Scan for the cell matching the given text and deliver its [x, y] coordinate at center. 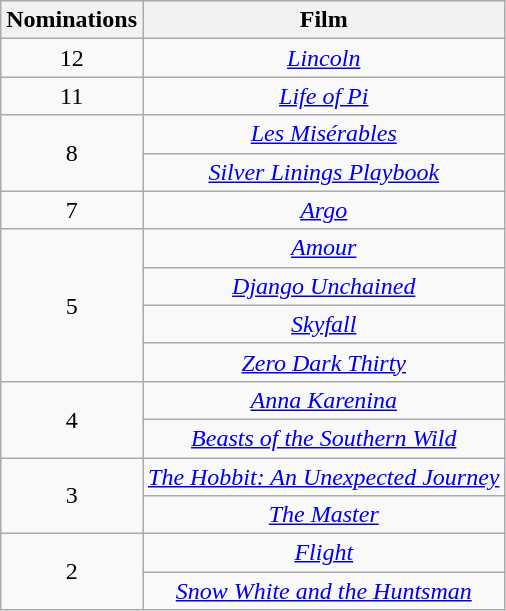
2 [72, 572]
Life of Pi [324, 96]
7 [72, 210]
4 [72, 419]
Amour [324, 248]
Lincoln [324, 58]
Film [324, 20]
Zero Dark Thirty [324, 362]
The Master [324, 515]
Snow White and the Huntsman [324, 591]
Beasts of the Southern Wild [324, 438]
Skyfall [324, 324]
Silver Linings Playbook [324, 172]
Anna Karenina [324, 400]
8 [72, 153]
Nominations [72, 20]
11 [72, 96]
Flight [324, 553]
3 [72, 496]
5 [72, 305]
Les Misérables [324, 134]
The Hobbit: An Unexpected Journey [324, 477]
12 [72, 58]
Django Unchained [324, 286]
Argo [324, 210]
